Find where the given text appears and provide that cell's center as (X, Y) coordinate. 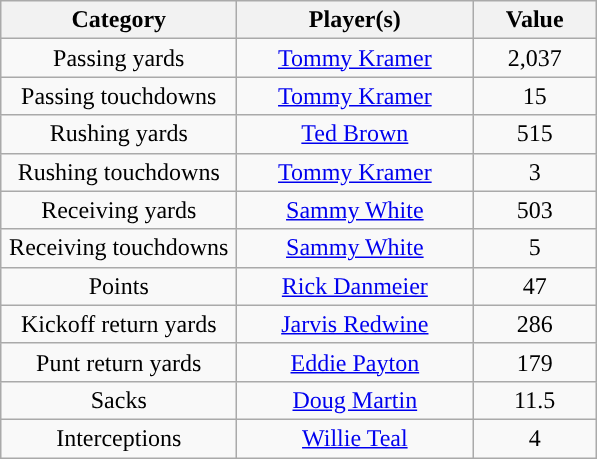
Value (535, 20)
15 (535, 96)
Doug Martin (355, 400)
Jarvis Redwine (355, 324)
Player(s) (355, 20)
Sacks (119, 400)
Ted Brown (355, 134)
503 (535, 210)
5 (535, 248)
Rushing touchdowns (119, 172)
4 (535, 438)
515 (535, 134)
3 (535, 172)
Passing touchdowns (119, 96)
286 (535, 324)
Receiving yards (119, 210)
Rushing yards (119, 134)
Interceptions (119, 438)
Category (119, 20)
11.5 (535, 400)
Passing yards (119, 58)
Eddie Payton (355, 362)
Points (119, 286)
Willie Teal (355, 438)
179 (535, 362)
Receiving touchdowns (119, 248)
47 (535, 286)
Punt return yards (119, 362)
Kickoff return yards (119, 324)
Rick Danmeier (355, 286)
2,037 (535, 58)
